Scan for the cell matching the given text and deliver its [x, y] coordinate at center. 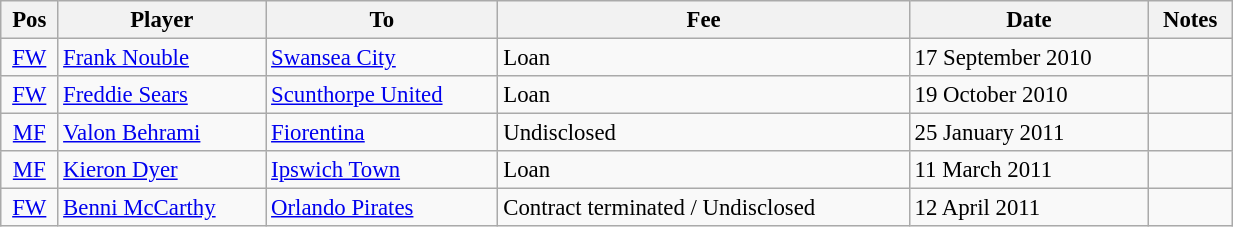
Frank Nouble [162, 58]
17 September 2010 [1028, 58]
Orlando Pirates [382, 208]
Date [1028, 20]
Ipswich Town [382, 170]
Kieron Dyer [162, 170]
Benni McCarthy [162, 208]
Fiorentina [382, 133]
Undisclosed [704, 133]
Freddie Sears [162, 95]
Contract terminated / Undisclosed [704, 208]
25 January 2011 [1028, 133]
To [382, 20]
Pos [30, 20]
11 March 2011 [1028, 170]
Valon Behrami [162, 133]
Notes [1190, 20]
Scunthorpe United [382, 95]
Swansea City [382, 58]
Player [162, 20]
Fee [704, 20]
12 April 2011 [1028, 208]
19 October 2010 [1028, 95]
